Locate the cell with the specified text and output its (X, Y) center coordinate. 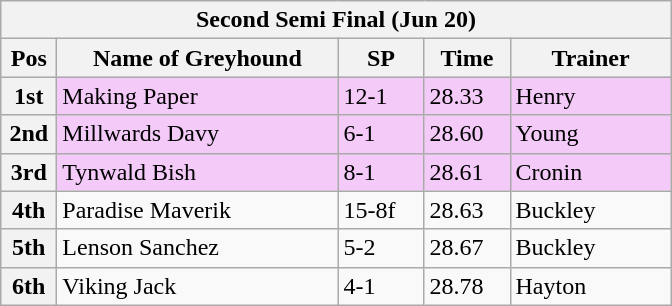
Paradise Maverik (198, 210)
3rd (29, 172)
Lenson Sanchez (198, 248)
28.63 (467, 210)
Millwards Davy (198, 134)
2nd (29, 134)
4th (29, 210)
Hayton (590, 286)
4-1 (381, 286)
6-1 (381, 134)
Viking Jack (198, 286)
6th (29, 286)
Young (590, 134)
28.33 (467, 96)
Trainer (590, 58)
Pos (29, 58)
28.67 (467, 248)
12-1 (381, 96)
5th (29, 248)
Making Paper (198, 96)
Henry (590, 96)
Name of Greyhound (198, 58)
8-1 (381, 172)
28.61 (467, 172)
28.78 (467, 286)
15-8f (381, 210)
Tynwald Bish (198, 172)
28.60 (467, 134)
1st (29, 96)
SP (381, 58)
5-2 (381, 248)
Cronin (590, 172)
Second Semi Final (Jun 20) (336, 20)
Time (467, 58)
